Output the [x, y] coordinate of the center of the cell containing the given text.  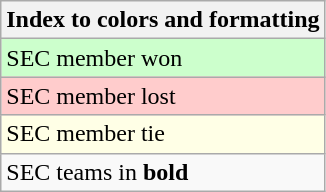
Index to colors and formatting [163, 20]
SEC teams in bold [163, 172]
SEC member tie [163, 134]
SEC member lost [163, 96]
SEC member won [163, 58]
